From the cell containing the given text, extract its center point as [x, y] coordinate. 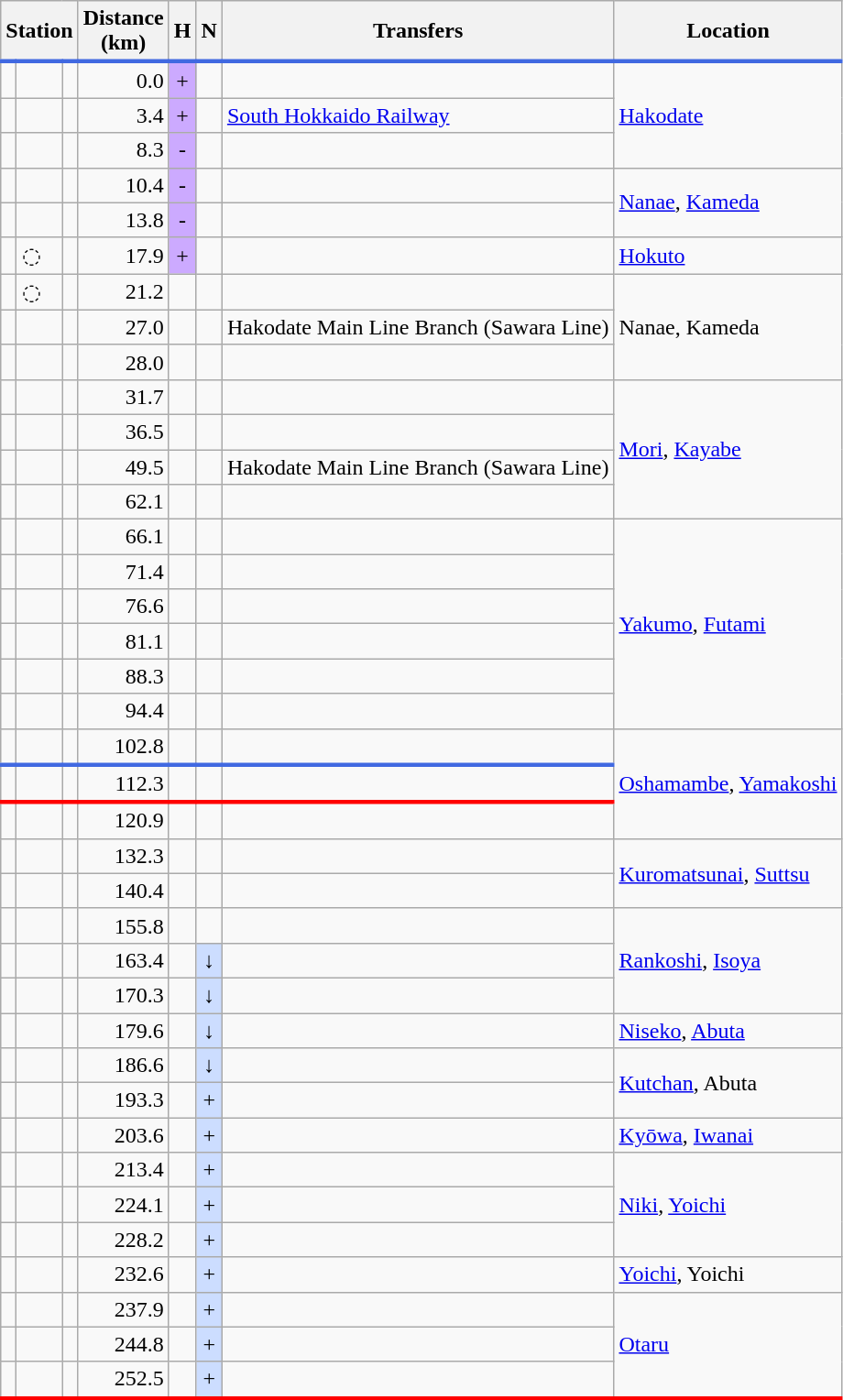
0.0 [123, 80]
232.6 [123, 1274]
71.4 [123, 572]
N [209, 31]
31.7 [123, 397]
28.0 [123, 362]
27.0 [123, 327]
193.3 [123, 1100]
155.8 [123, 925]
Kuromatsunai, Suttsu [728, 873]
H [182, 31]
Transfers [418, 31]
66.1 [123, 537]
Niseko, Abuta [728, 1031]
Mori, Kayabe [728, 449]
South Hokkaido Railway [418, 115]
Hokuto [728, 256]
81.1 [123, 641]
Yoichi, Yoichi [728, 1274]
Oshamambe, Yamakoshi [728, 783]
228.2 [123, 1240]
213.4 [123, 1170]
120.9 [123, 821]
Location [728, 31]
237.9 [123, 1309]
49.5 [123, 466]
21.2 [123, 292]
Kutchan, Abuta [728, 1083]
112.3 [123, 784]
8.3 [123, 150]
224.1 [123, 1205]
179.6 [123, 1031]
94.4 [123, 711]
Hakodate [728, 115]
76.6 [123, 607]
132.3 [123, 856]
244.8 [123, 1344]
62.1 [123, 502]
140.4 [123, 891]
36.5 [123, 432]
Station [39, 31]
163.4 [123, 960]
88.3 [123, 676]
Niki, Yoichi [728, 1205]
17.9 [123, 256]
186.6 [123, 1066]
13.8 [123, 220]
Distance(km) [123, 31]
102.8 [123, 747]
252.5 [123, 1380]
203.6 [123, 1135]
Kyōwa, Iwanai [728, 1135]
170.3 [123, 995]
10.4 [123, 185]
Rankoshi, Isoya [728, 960]
3.4 [123, 115]
Yakumo, Futami [728, 624]
Otaru [728, 1345]
